Return (X, Y) of the center of cell containing provided text 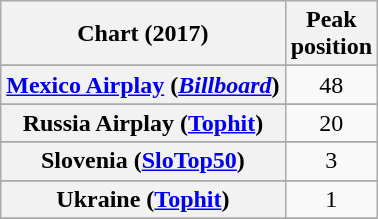
3 (331, 161)
Slovenia (SloTop50) (143, 161)
Mexico Airplay (Billboard) (143, 85)
Peak position (331, 34)
48 (331, 85)
Russia Airplay (Tophit) (143, 123)
Ukraine (Tophit) (143, 199)
Chart (2017) (143, 34)
20 (331, 123)
1 (331, 199)
